Search for the cell housing the specified text and yield its (X, Y) center coordinate. 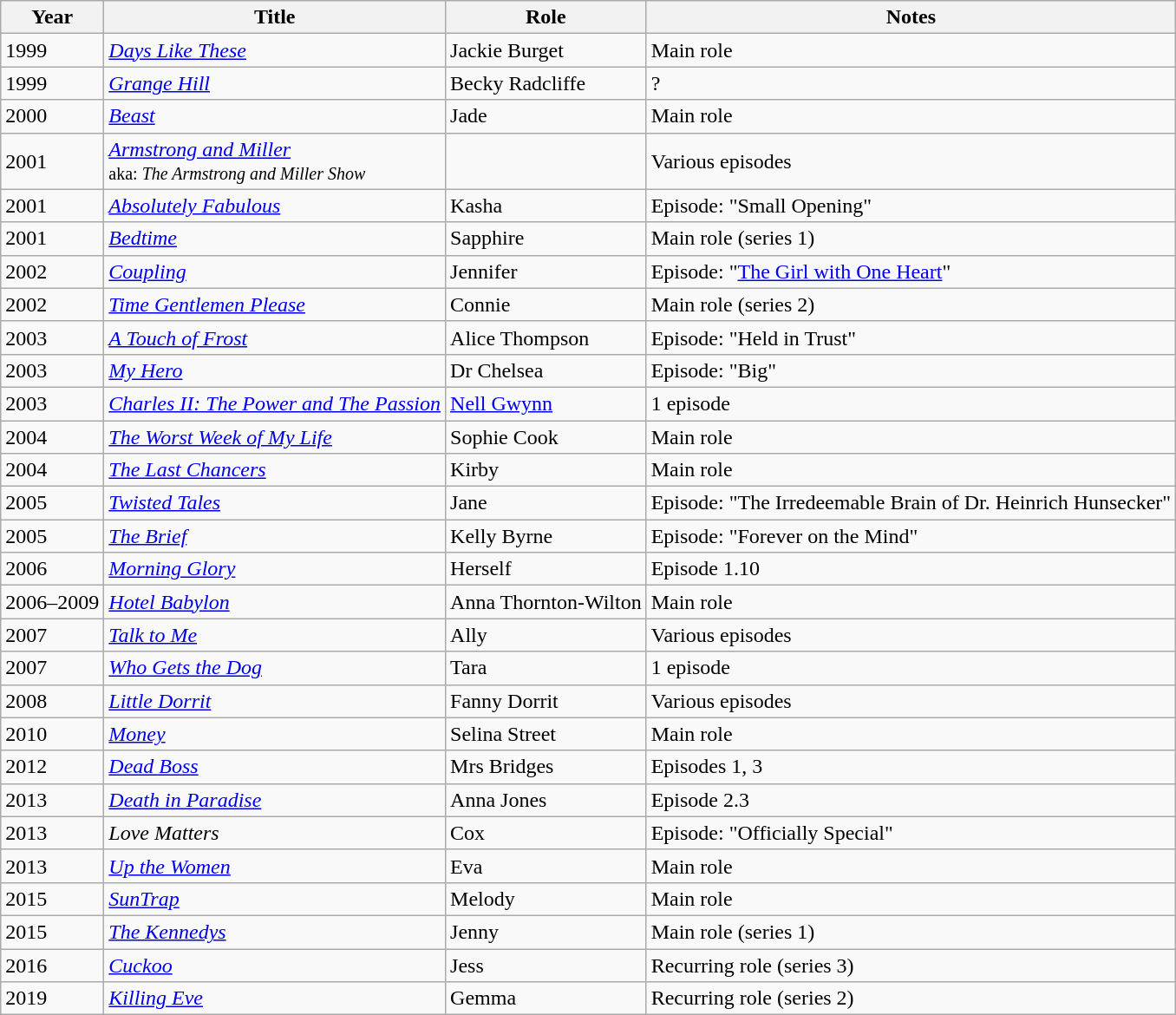
Anna Jones (546, 800)
Year (52, 17)
Up the Women (275, 866)
Episode: "The Irredeemable Brain of Dr. Heinrich Hunsecker" (911, 503)
Eva (546, 866)
Absolutely Fabulous (275, 206)
Jess (546, 966)
Cox (546, 833)
Morning Glory (275, 569)
2012 (52, 767)
Twisted Tales (275, 503)
Sophie Cook (546, 436)
2006 (52, 569)
A Touch of Frost (275, 337)
Beast (275, 116)
Main role (series 2) (911, 304)
Dead Boss (275, 767)
Mrs Bridges (546, 767)
2006–2009 (52, 602)
Who Gets the Dog (275, 668)
Anna Thornton-Wilton (546, 602)
Armstrong and Milleraka: The Armstrong and Miller Show (275, 161)
Sapphire (546, 239)
Nell Gwynn (546, 403)
Dr Chelsea (546, 370)
Jade (546, 116)
Hotel Babylon (275, 602)
Title (275, 17)
Coupling (275, 272)
Bedtime (275, 239)
Recurring role (series 3) (911, 966)
Killing Eve (275, 999)
Kelly Byrne (546, 536)
The Kennedys (275, 932)
Alice Thompson (546, 337)
Money (275, 734)
Episode: "Big" (911, 370)
Episode: "Forever on the Mind" (911, 536)
Jennifer (546, 272)
Episode: "The Girl with One Heart" (911, 272)
Fanny Dorrit (546, 701)
Recurring role (series 2) (911, 999)
Jackie Burget (546, 50)
Jane (546, 503)
The Last Chancers (275, 470)
2008 (52, 701)
Episode: "Small Opening" (911, 206)
Talk to Me (275, 635)
2010 (52, 734)
Tara (546, 668)
Grange Hill (275, 83)
Little Dorrit (275, 701)
Cuckoo (275, 966)
Love Matters (275, 833)
My Hero (275, 370)
Becky Radcliffe (546, 83)
Death in Paradise (275, 800)
Notes (911, 17)
Kasha (546, 206)
2019 (52, 999)
Episode 2.3 (911, 800)
Episode 1.10 (911, 569)
Connie (546, 304)
Ally (546, 635)
Episode: "Held in Trust" (911, 337)
2000 (52, 116)
2016 (52, 966)
Kirby (546, 470)
SunTrap (275, 899)
Charles II: The Power and The Passion (275, 403)
The Brief (275, 536)
Jenny (546, 932)
Episodes 1, 3 (911, 767)
? (911, 83)
Herself (546, 569)
Gemma (546, 999)
Role (546, 17)
Episode: "Officially Special" (911, 833)
Days Like These (275, 50)
Selina Street (546, 734)
The Worst Week of My Life (275, 436)
Melody (546, 899)
Time Gentlemen Please (275, 304)
